For the text-containing cell, return its midpoint in (X, Y) coordinate format. 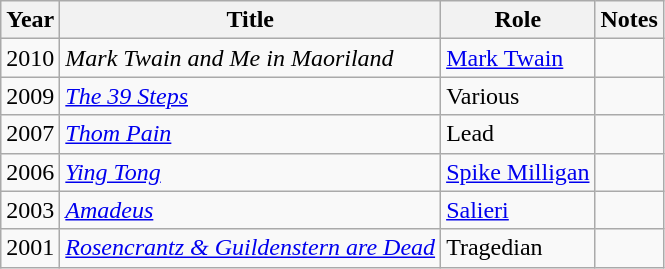
Notes (629, 20)
Tragedian (518, 248)
2007 (30, 134)
Rosencrantz & Guildenstern are Dead (250, 248)
2001 (30, 248)
Ying Tong (250, 172)
Various (518, 96)
Lead (518, 134)
Amadeus (250, 210)
Year (30, 20)
Mark Twain (518, 58)
The 39 Steps (250, 96)
2003 (30, 210)
Salieri (518, 210)
2010 (30, 58)
2006 (30, 172)
Mark Twain and Me in Maoriland (250, 58)
Title (250, 20)
Role (518, 20)
Spike Milligan (518, 172)
Thom Pain (250, 134)
2009 (30, 96)
